From the cell containing the given text, extract its center point as [X, Y] coordinate. 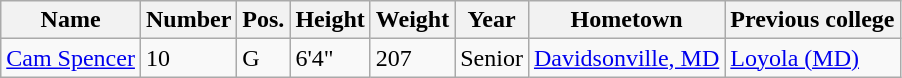
6'4" [330, 58]
Pos. [264, 20]
Year [492, 20]
Number [188, 20]
Loyola (MD) [812, 58]
G [264, 58]
10 [188, 58]
Height [330, 20]
Previous college [812, 20]
Weight [412, 20]
Davidsonville, MD [626, 58]
Senior [492, 58]
207 [412, 58]
Name [71, 20]
Cam Spencer [71, 58]
Hometown [626, 20]
